Capture the cell that displays the provided text and extract its (X, Y) central coordinate. 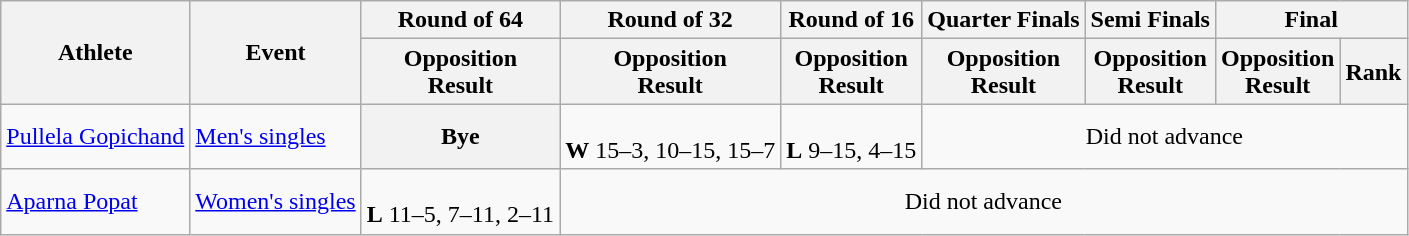
Athlete (96, 52)
Round of 32 (670, 20)
Aparna Popat (96, 202)
Round of 16 (852, 20)
Women's singles (276, 202)
Final (1311, 20)
Men's singles (276, 136)
Round of 64 (460, 20)
Semi Finals (1150, 20)
Event (276, 52)
Pullela Gopichand (96, 136)
Rank (1374, 72)
L 11–5, 7–11, 2–11 (460, 202)
W 15–3, 10–15, 15–7 (670, 136)
Quarter Finals (1004, 20)
L 9–15, 4–15 (852, 136)
Bye (460, 136)
